From the cell containing the given text, extract its center point as (x, y) coordinate. 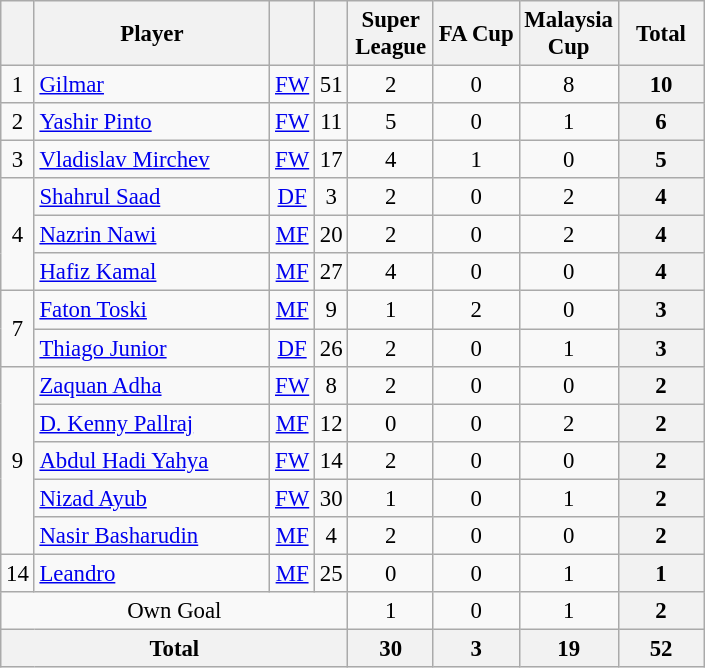
Gilmar (152, 85)
Leandro (152, 573)
20 (330, 235)
Nasir Basharudin (152, 536)
Abdul Hadi Yahya (152, 460)
FA Cup (476, 34)
25 (330, 573)
Player (152, 34)
Own Goal (174, 611)
Zaquan Adha (152, 385)
D. Kenny Pallraj (152, 423)
7 (18, 328)
6 (661, 122)
Shahrul Saad (152, 197)
27 (330, 273)
Super League (391, 34)
Thiago Junior (152, 348)
10 (661, 85)
Nizad Ayub (152, 498)
51 (330, 85)
Yashir Pinto (152, 122)
17 (330, 160)
12 (330, 423)
11 (330, 122)
Hafiz Kamal (152, 273)
Nazrin Nawi (152, 235)
Malaysia Cup (568, 34)
19 (568, 648)
26 (330, 348)
52 (661, 648)
Faton Toski (152, 310)
Vladislav Mirchev (152, 160)
